Return [x, y] of the center of cell containing provided text 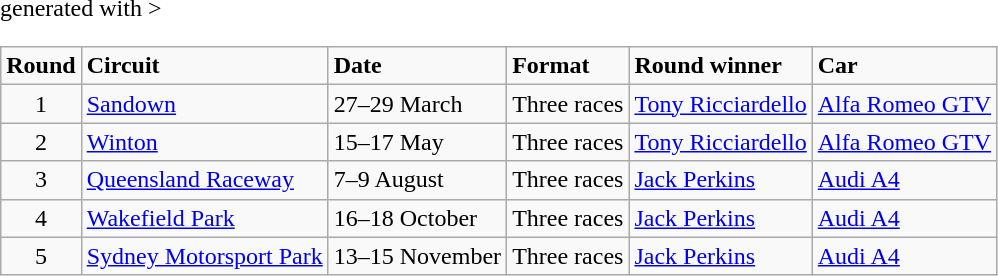
16–18 October [417, 218]
5 [41, 256]
Sydney Motorsport Park [204, 256]
27–29 March [417, 104]
Round [41, 66]
Date [417, 66]
Queensland Raceway [204, 180]
3 [41, 180]
Car [904, 66]
13–15 November [417, 256]
Sandown [204, 104]
Wakefield Park [204, 218]
Round winner [720, 66]
7–9 August [417, 180]
Circuit [204, 66]
15–17 May [417, 142]
Format [568, 66]
2 [41, 142]
4 [41, 218]
1 [41, 104]
Winton [204, 142]
